Return the [X, Y] coordinate for the center point of the cell that contains the specified text.  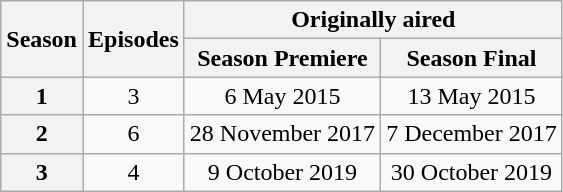
30 October 2019 [472, 172]
Originally aired [373, 20]
4 [133, 172]
Episodes [133, 39]
Season Final [472, 58]
1 [42, 96]
Season Premiere [282, 58]
7 December 2017 [472, 134]
13 May 2015 [472, 96]
9 October 2019 [282, 172]
6 May 2015 [282, 96]
Season [42, 39]
6 [133, 134]
28 November 2017 [282, 134]
2 [42, 134]
